Scan for the cell matching the given text and deliver its (X, Y) coordinate at center. 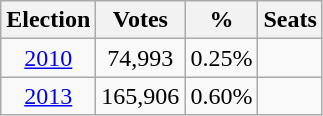
74,993 (140, 58)
Election (48, 20)
Seats (290, 20)
0.25% (222, 58)
2013 (48, 96)
% (222, 20)
0.60% (222, 96)
Votes (140, 20)
165,906 (140, 96)
2010 (48, 58)
